Extract the [x, y] coordinate from the center of the cell holding the provided text.  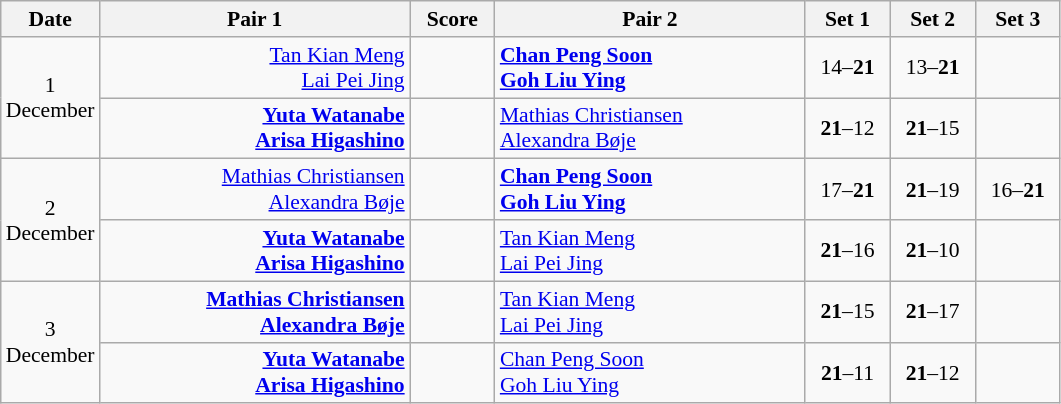
Date [50, 19]
16–21 [1018, 190]
1 December [50, 98]
14–21 [848, 68]
21–19 [932, 190]
Pair 2 [650, 19]
21–16 [848, 250]
17–21 [848, 190]
13–21 [932, 68]
21–11 [848, 372]
21–10 [932, 250]
2 December [50, 220]
Set 1 [848, 19]
Score [452, 19]
Set 3 [1018, 19]
Set 2 [932, 19]
21–17 [932, 312]
3 December [50, 342]
Pair 1 [255, 19]
